Pinpoint the cell where the given text exists, returning its [X, Y] midpoint coordinate. 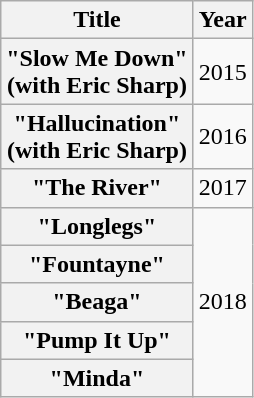
"Minda" [97, 378]
"Fountayne" [97, 264]
"Slow Me Down"(with Eric Sharp) [97, 72]
2015 [222, 72]
2018 [222, 302]
2017 [222, 188]
"Longlegs" [97, 226]
"Pump It Up" [97, 340]
Title [97, 20]
2016 [222, 136]
"The River" [97, 188]
"Hallucination"(with Eric Sharp) [97, 136]
Year [222, 20]
"Beaga" [97, 302]
